Locate the cell with the specified text and output its (x, y) center coordinate. 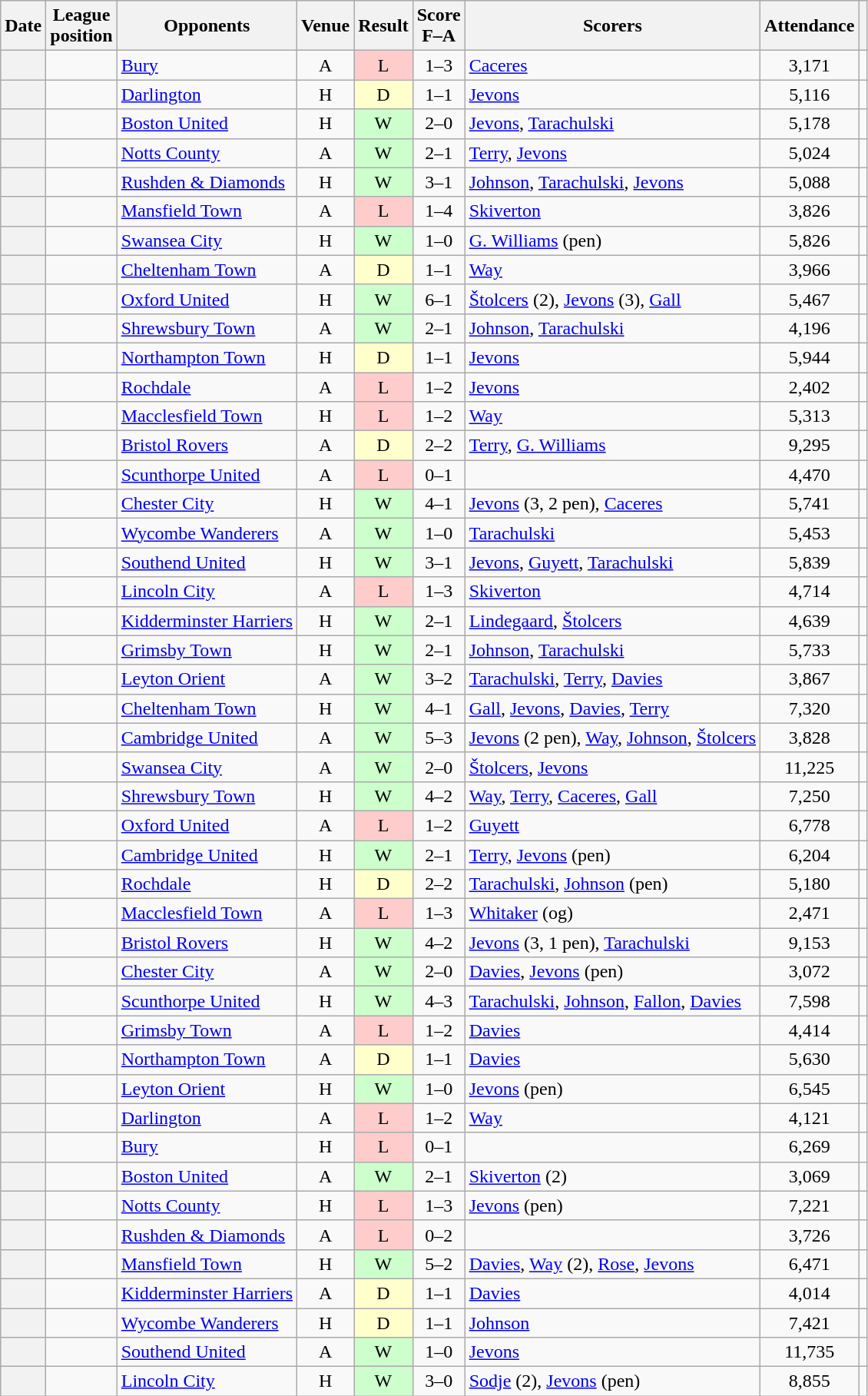
3,072 (810, 972)
3,966 (810, 270)
Tarachulski, Terry, Davies (612, 679)
Gall, Jevons, Davies, Terry (612, 708)
5,178 (810, 124)
Tarachulski, Johnson, Fallon, Davies (612, 1001)
7,221 (810, 1205)
5,180 (810, 884)
Guyett (612, 825)
5,630 (810, 1059)
Jevons (3, 2 pen), Caceres (612, 504)
5,453 (810, 533)
Jevons, Tarachulski (612, 124)
7,421 (810, 1322)
5–3 (439, 738)
Whitaker (og) (612, 914)
8,855 (810, 1381)
Jevons, Guyett, Tarachulski (612, 562)
7,598 (810, 1001)
11,735 (810, 1352)
Way, Terry, Caceres, Gall (612, 796)
2,471 (810, 914)
0–2 (439, 1235)
Davies, Way (2), Rose, Jevons (612, 1264)
Tarachulski (612, 533)
4,014 (810, 1293)
4,414 (810, 1030)
4,639 (810, 621)
Venue (326, 26)
1–4 (439, 211)
5,826 (810, 240)
Skiverton (2) (612, 1176)
Johnson (612, 1322)
Jevons (2 pen), Way, Johnson, Štolcers (612, 738)
6,269 (810, 1147)
7,320 (810, 708)
3,826 (810, 211)
Terry, Jevons (612, 153)
Terry, G. Williams (612, 446)
6,471 (810, 1264)
6,204 (810, 855)
5,944 (810, 357)
G. Williams (pen) (612, 240)
Jevons (3, 1 pen), Tarachulski (612, 943)
Lindegaard, Štolcers (612, 621)
6,545 (810, 1089)
4–3 (439, 1001)
3,726 (810, 1235)
Leagueposition (81, 26)
11,225 (810, 767)
ScoreF–A (439, 26)
5,741 (810, 504)
Caceres (612, 65)
Davies, Jevons (pen) (612, 972)
Sodje (2), Jevons (pen) (612, 1381)
5,313 (810, 416)
9,153 (810, 943)
5,088 (810, 182)
4,196 (810, 328)
Štolcers (2), Jevons (3), Gall (612, 299)
Johnson, Tarachulski, Jevons (612, 182)
3,867 (810, 679)
6–1 (439, 299)
3,069 (810, 1176)
Scorers (612, 26)
6,778 (810, 825)
7,250 (810, 796)
3,828 (810, 738)
5,116 (810, 95)
3–0 (439, 1381)
Tarachulski, Johnson (pen) (612, 884)
Attendance (810, 26)
5,733 (810, 650)
4,714 (810, 592)
5,467 (810, 299)
5,839 (810, 562)
Štolcers, Jevons (612, 767)
9,295 (810, 446)
Opponents (207, 26)
3,171 (810, 65)
Result (383, 26)
4,470 (810, 475)
3–2 (439, 679)
Date (23, 26)
2,402 (810, 386)
5–2 (439, 1264)
4,121 (810, 1118)
5,024 (810, 153)
Terry, Jevons (pen) (612, 855)
